Return [x, y] of the center of cell containing provided text 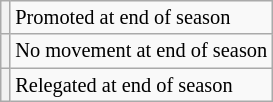
No movement at end of season [141, 51]
Relegated at end of season [141, 85]
Promoted at end of season [141, 17]
